Return the [x, y] coordinate for the center point of the cell that contains the specified text.  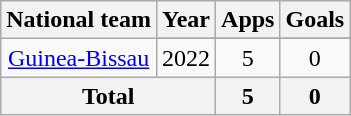
2022 [186, 58]
Year [186, 20]
Guinea-Bissau [79, 58]
National team [79, 20]
Apps [248, 20]
Total [108, 96]
Goals [315, 20]
